Capture the cell that displays the provided text and extract its (X, Y) central coordinate. 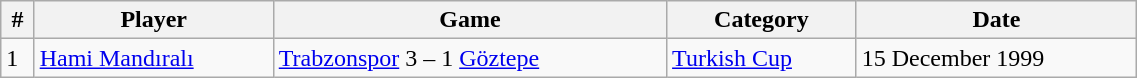
15 December 1999 (996, 58)
Category (762, 20)
Player (154, 20)
Turkish Cup (762, 58)
# (18, 20)
1 (18, 58)
Hami Mandıralı (154, 58)
Trabzonspor 3 – 1 Göztepe (470, 58)
Game (470, 20)
Date (996, 20)
